From the cell containing the given text, extract its center point as [X, Y] coordinate. 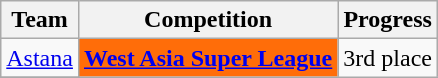
Team [40, 20]
Competition [208, 20]
3rd place [388, 58]
West Asia Super League [208, 58]
Astana [40, 58]
Progress [388, 20]
